Detect which cell encompasses the target text, then output its [X, Y] center coordinate. 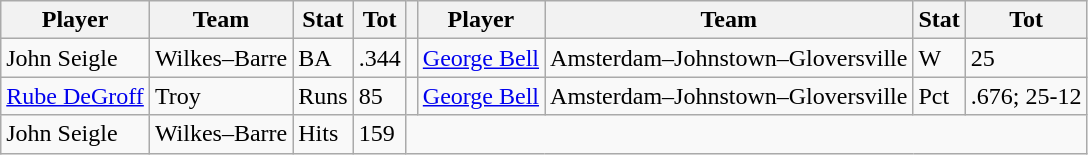
85 [380, 96]
Runs [323, 96]
25 [1026, 58]
Pct [939, 96]
BA [323, 58]
159 [380, 134]
.676; 25-12 [1026, 96]
Rube DeGroff [76, 96]
Troy [220, 96]
.344 [380, 58]
W [939, 58]
Hits [323, 134]
